Output the [x, y] coordinate of the center of the cell containing the given text.  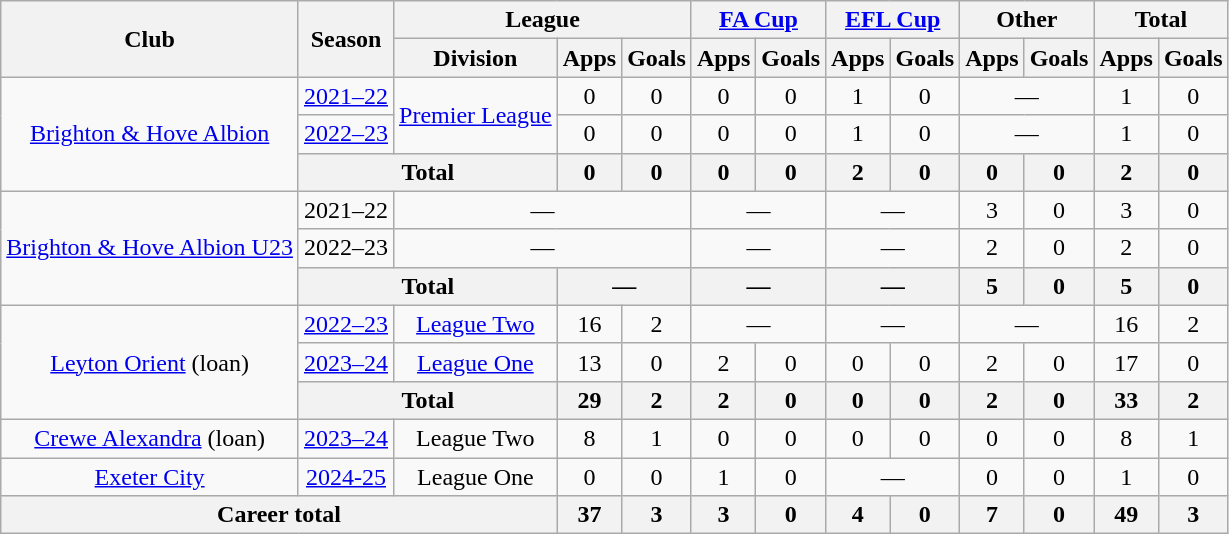
13 [589, 362]
17 [1126, 362]
4 [858, 515]
Exeter City [150, 477]
Brighton & Hove Albion [150, 134]
2024-25 [346, 477]
FA Cup [758, 20]
Season [346, 39]
Crewe Alexandra (loan) [150, 438]
League [543, 20]
49 [1126, 515]
EFL Cup [893, 20]
37 [589, 515]
Division [476, 58]
Other [1027, 20]
Career total [279, 515]
29 [589, 400]
Premier League [476, 115]
Club [150, 39]
33 [1126, 400]
Brighton & Hove Albion U23 [150, 248]
Leyton Orient (loan) [150, 362]
7 [992, 515]
